For the text-containing cell, return its midpoint in [X, Y] coordinate format. 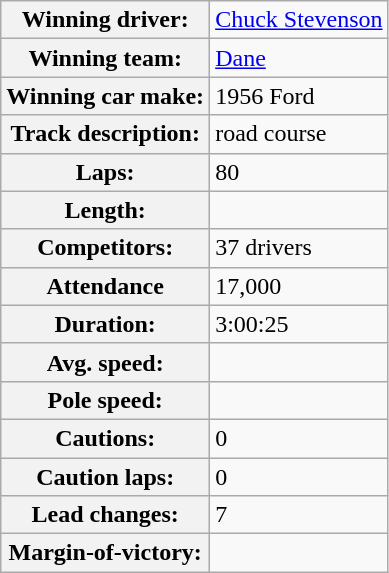
Margin-of-victory: [106, 553]
80 [299, 172]
Length: [106, 210]
Competitors: [106, 248]
Laps: [106, 172]
Track description: [106, 134]
17,000 [299, 286]
7 [299, 515]
road course [299, 134]
Dane [299, 58]
Caution laps: [106, 477]
3:00:25 [299, 324]
Pole speed: [106, 400]
Winning team: [106, 58]
Avg. speed: [106, 362]
Attendance [106, 286]
Cautions: [106, 438]
1956 Ford [299, 96]
Winning driver: [106, 20]
Duration: [106, 324]
Chuck Stevenson [299, 20]
Lead changes: [106, 515]
Winning car make: [106, 96]
37 drivers [299, 248]
